Identify which cell holds the provided text, then report its (X, Y) central coordinate. 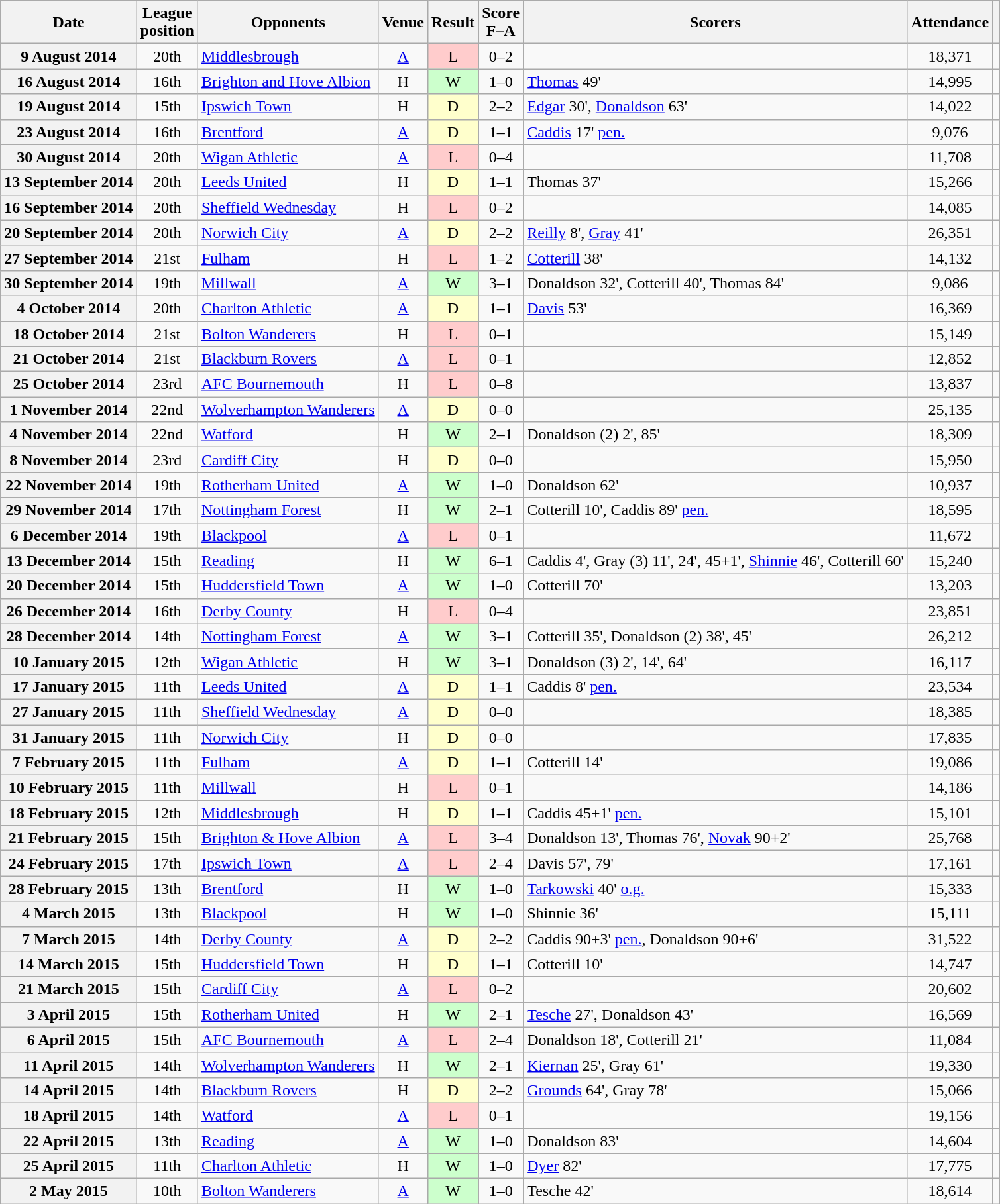
ScoreF–A (501, 23)
Cotterill 38' (716, 258)
Cotterill 70' (716, 586)
29 November 2014 (69, 510)
15,333 (950, 889)
15,950 (950, 460)
23 August 2014 (69, 132)
Thomas 49' (716, 82)
Thomas 37' (716, 182)
15,149 (950, 333)
18,371 (950, 56)
18 February 2015 (69, 813)
17,835 (950, 738)
17 January 2015 (69, 686)
23,851 (950, 611)
10 January 2015 (69, 661)
16,369 (950, 308)
Davis 57', 79' (716, 863)
18 October 2014 (69, 333)
Donaldson 18', Cotterill 21' (716, 1040)
27 January 2015 (69, 712)
16,117 (950, 661)
20 December 2014 (69, 586)
13 December 2014 (69, 561)
Venue (403, 23)
28 December 2014 (69, 636)
Grounds 64', Gray 78' (716, 1090)
19,086 (950, 763)
Attendance (950, 23)
6–1 (501, 561)
18,309 (950, 435)
21 October 2014 (69, 359)
9,086 (950, 283)
Donaldson 62' (716, 485)
22 April 2015 (69, 1140)
3 April 2015 (69, 1014)
11,708 (950, 157)
Brighton and Hove Albion (288, 82)
4 October 2014 (69, 308)
14,132 (950, 258)
14 March 2015 (69, 964)
14,604 (950, 1140)
7 February 2015 (69, 763)
Cotterill 10' (716, 964)
Result (453, 23)
26,351 (950, 233)
19,156 (950, 1115)
Cotterill 35', Donaldson (2) 38', 45' (716, 636)
Donaldson (2) 2', 85' (716, 435)
Cotterill 14' (716, 763)
27 September 2014 (69, 258)
7 March 2015 (69, 939)
10 February 2015 (69, 788)
14,186 (950, 788)
14,747 (950, 964)
15,266 (950, 182)
Caddis 17' pen. (716, 132)
11,084 (950, 1040)
15,066 (950, 1090)
16 August 2014 (69, 82)
14,085 (950, 207)
14,022 (950, 107)
9 August 2014 (69, 56)
Donaldson (3) 2', 14', 64' (716, 661)
17,775 (950, 1166)
Donaldson 13', Thomas 76', Novak 90+2' (716, 838)
20,602 (950, 989)
18,385 (950, 712)
14 April 2015 (69, 1090)
Shinnie 36' (716, 914)
10th (167, 1191)
22 November 2014 (69, 485)
31 January 2015 (69, 738)
Scorers (716, 23)
Cotterill 10', Caddis 89' pen. (716, 510)
26,212 (950, 636)
Reilly 8', Gray 41' (716, 233)
Dyer 82' (716, 1166)
13,837 (950, 384)
Donaldson 83' (716, 1140)
9,076 (950, 132)
Caddis 90+3' pen., Donaldson 90+6' (716, 939)
26 December 2014 (69, 611)
3–4 (501, 838)
17,161 (950, 863)
14,995 (950, 82)
21 March 2015 (69, 989)
13 September 2014 (69, 182)
30 September 2014 (69, 283)
Leagueposition (167, 23)
12,852 (950, 359)
8 November 2014 (69, 460)
24 February 2015 (69, 863)
23,534 (950, 686)
0–8 (501, 384)
4 March 2015 (69, 914)
Caddis 4', Gray (3) 11', 24', 45+1', Shinnie 46', Cotterill 60' (716, 561)
25 October 2014 (69, 384)
Tarkowski 40' o.g. (716, 889)
Edgar 30', Donaldson 63' (716, 107)
Date (69, 23)
Davis 53' (716, 308)
10,937 (950, 485)
1–2 (501, 258)
19,330 (950, 1065)
Brighton & Hove Albion (288, 838)
Caddis 8' pen. (716, 686)
1 November 2014 (69, 410)
20 September 2014 (69, 233)
Tesche 27', Donaldson 43' (716, 1014)
25,768 (950, 838)
15,101 (950, 813)
31,522 (950, 939)
21 February 2015 (69, 838)
28 February 2015 (69, 889)
2 May 2015 (69, 1191)
Donaldson 32', Cotterill 40', Thomas 84' (716, 283)
16,569 (950, 1014)
Opponents (288, 23)
6 December 2014 (69, 535)
Caddis 45+1' pen. (716, 813)
11 April 2015 (69, 1065)
25 April 2015 (69, 1166)
11,672 (950, 535)
4 November 2014 (69, 435)
16 September 2014 (69, 207)
15,111 (950, 914)
Kiernan 25', Gray 61' (716, 1065)
6 April 2015 (69, 1040)
18 April 2015 (69, 1115)
Tesche 42' (716, 1191)
30 August 2014 (69, 157)
19 August 2014 (69, 107)
15,240 (950, 561)
25,135 (950, 410)
13,203 (950, 586)
18,595 (950, 510)
18,614 (950, 1191)
